Locate the cell with the specified text and output its (X, Y) center coordinate. 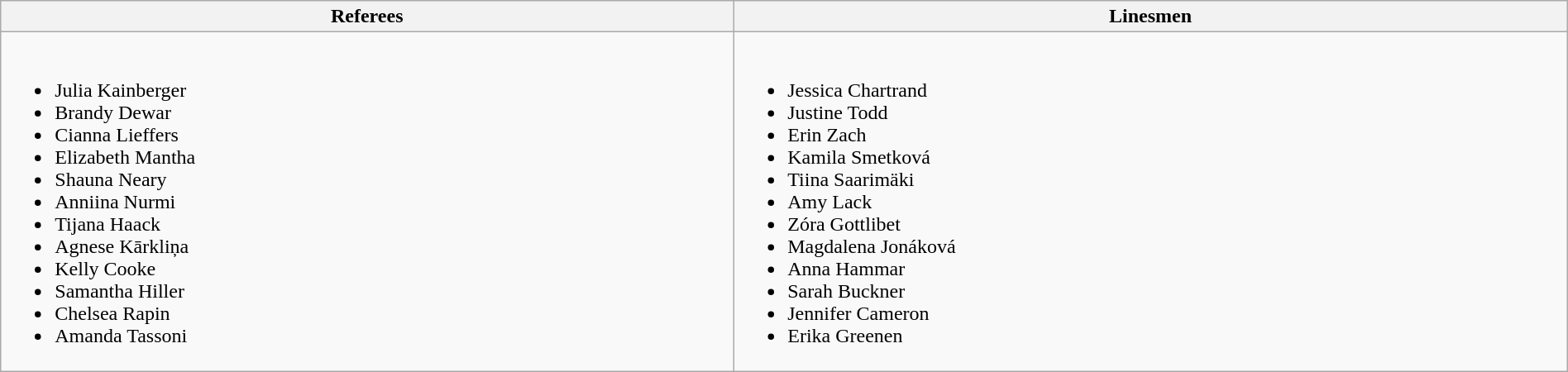
Referees (367, 17)
Linesmen (1151, 17)
